For the text-containing cell, return its midpoint in [x, y] coordinate format. 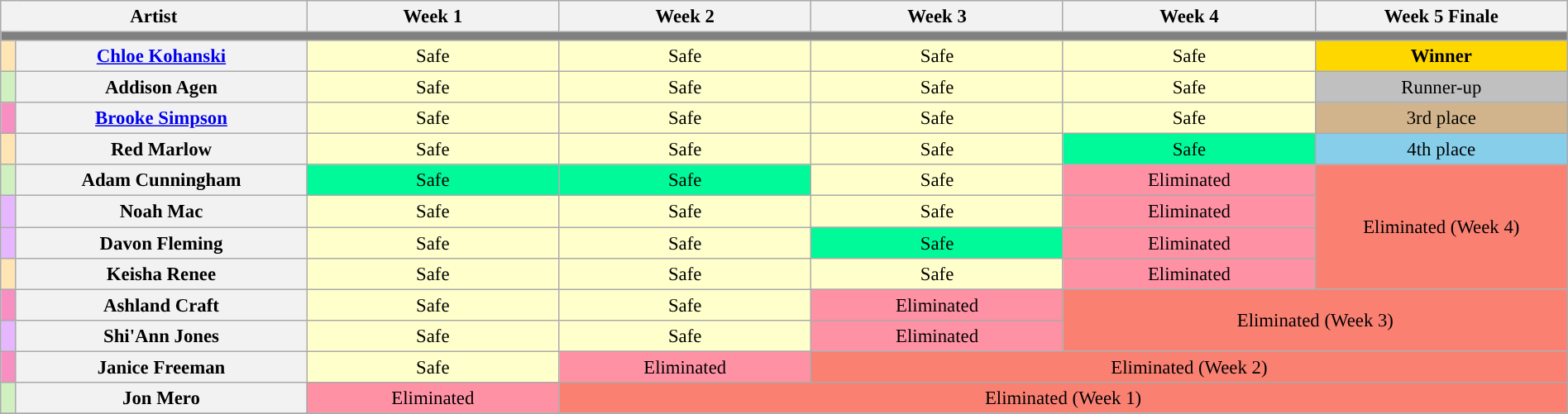
3rd place [1441, 118]
Red Marlow [161, 150]
Shi'Ann Jones [161, 335]
Eliminated (Week 1) [1064, 398]
Davon Fleming [161, 243]
Week 4 [1189, 17]
Jon Mero [161, 398]
Chloe Kohanski [161, 56]
Winner [1441, 56]
Adam Cunningham [161, 181]
4th place [1441, 150]
Ashland Craft [161, 305]
Eliminated (Week 4) [1441, 227]
Week 5 Finale [1441, 17]
Week 1 [433, 17]
Brooke Simpson [161, 118]
Artist [154, 17]
Janice Freeman [161, 367]
Eliminated (Week 3) [1315, 321]
Keisha Renee [161, 274]
Week 2 [685, 17]
Week 3 [938, 17]
Runner-up [1441, 88]
Eliminated (Week 2) [1189, 367]
Addison Agen [161, 88]
Noah Mac [161, 212]
